Determine the [X, Y] coordinate at the center of the cell enclosing the given text.  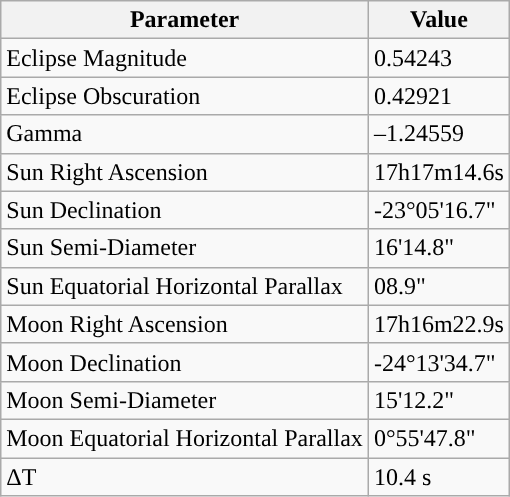
-23°05'16.7" [438, 210]
Eclipse Magnitude [185, 58]
17h16m22.9s [438, 324]
Moon Declination [185, 362]
Sun Right Ascension [185, 172]
-24°13'34.7" [438, 362]
15'12.2" [438, 400]
0°55'47.8" [438, 438]
Sun Equatorial Horizontal Parallax [185, 286]
Gamma [185, 134]
Value [438, 20]
Parameter [185, 20]
08.9" [438, 286]
Eclipse Obscuration [185, 96]
ΔT [185, 477]
Sun Declination [185, 210]
16'14.8" [438, 248]
Moon Equatorial Horizontal Parallax [185, 438]
0.42921 [438, 96]
–1.24559 [438, 134]
Moon Right Ascension [185, 324]
0.54243 [438, 58]
Sun Semi-Diameter [185, 248]
10.4 s [438, 477]
Moon Semi-Diameter [185, 400]
17h17m14.6s [438, 172]
